Capture the cell that displays the provided text and extract its [x, y] central coordinate. 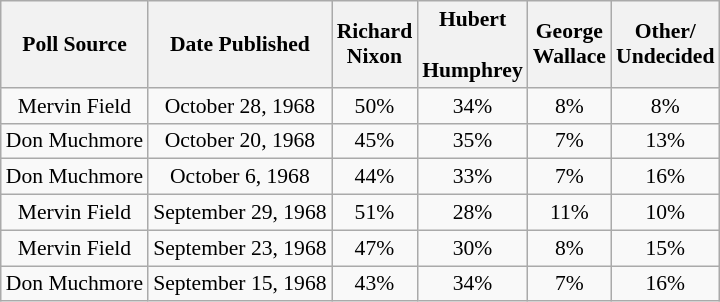
13% [665, 141]
11% [570, 213]
September 23, 1968 [240, 248]
35% [472, 141]
30% [472, 248]
44% [375, 177]
15% [665, 248]
47% [375, 248]
October 6, 1968 [240, 177]
43% [375, 284]
51% [375, 213]
Hubert Humphrey [472, 44]
October 28, 1968 [240, 106]
Poll Source [74, 44]
45% [375, 141]
Date Published [240, 44]
RichardNixon [375, 44]
September 15, 1968 [240, 284]
28% [472, 213]
October 20, 1968 [240, 141]
September 29, 1968 [240, 213]
10% [665, 213]
Other/Undecided [665, 44]
50% [375, 106]
GeorgeWallace [570, 44]
33% [472, 177]
